Detect which cell encompasses the target text, then output its (x, y) center coordinate. 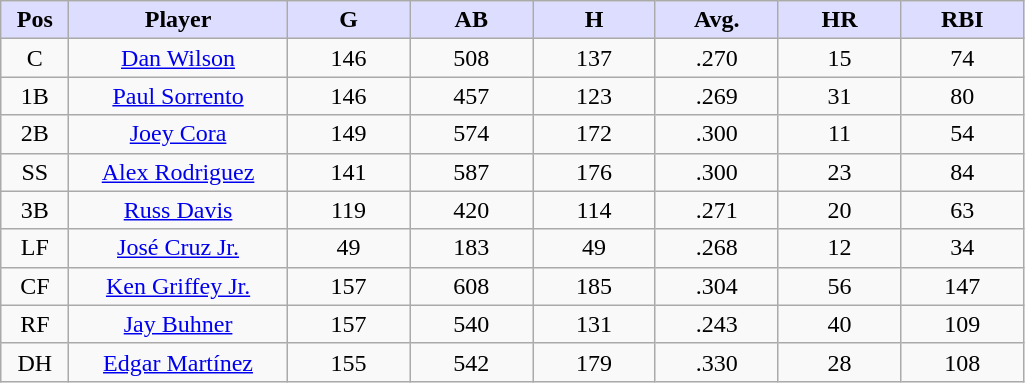
179 (594, 362)
C (35, 58)
Ken Griffey Jr. (178, 286)
Jay Buhner (178, 324)
147 (962, 286)
183 (472, 248)
AB (472, 20)
RF (35, 324)
12 (840, 248)
172 (594, 134)
123 (594, 96)
131 (594, 324)
Edgar Martínez (178, 362)
80 (962, 96)
176 (594, 172)
SS (35, 172)
56 (840, 286)
LF (35, 248)
3B (35, 210)
15 (840, 58)
84 (962, 172)
Paul Sorrento (178, 96)
137 (594, 58)
.304 (716, 286)
420 (472, 210)
José Cruz Jr. (178, 248)
608 (472, 286)
Avg. (716, 20)
DH (35, 362)
74 (962, 58)
1B (35, 96)
28 (840, 362)
63 (962, 210)
574 (472, 134)
11 (840, 134)
G (348, 20)
Pos (35, 20)
.269 (716, 96)
149 (348, 134)
.271 (716, 210)
.330 (716, 362)
CF (35, 286)
Joey Cora (178, 134)
HR (840, 20)
508 (472, 58)
34 (962, 248)
540 (472, 324)
Dan Wilson (178, 58)
RBI (962, 20)
54 (962, 134)
.270 (716, 58)
Alex Rodriguez (178, 172)
155 (348, 362)
114 (594, 210)
2B (35, 134)
457 (472, 96)
40 (840, 324)
185 (594, 286)
542 (472, 362)
20 (840, 210)
Russ Davis (178, 210)
31 (840, 96)
108 (962, 362)
587 (472, 172)
109 (962, 324)
.243 (716, 324)
119 (348, 210)
H (594, 20)
23 (840, 172)
141 (348, 172)
.268 (716, 248)
Player (178, 20)
